Locate the cell with the specified text and output its [x, y] center coordinate. 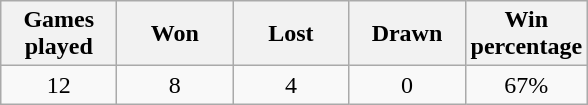
12 [59, 85]
8 [175, 85]
Games played [59, 34]
0 [407, 85]
Win percentage [526, 34]
67% [526, 85]
4 [291, 85]
Won [175, 34]
Drawn [407, 34]
Lost [291, 34]
